Find where the given text appears and provide that cell's center as [x, y] coordinate. 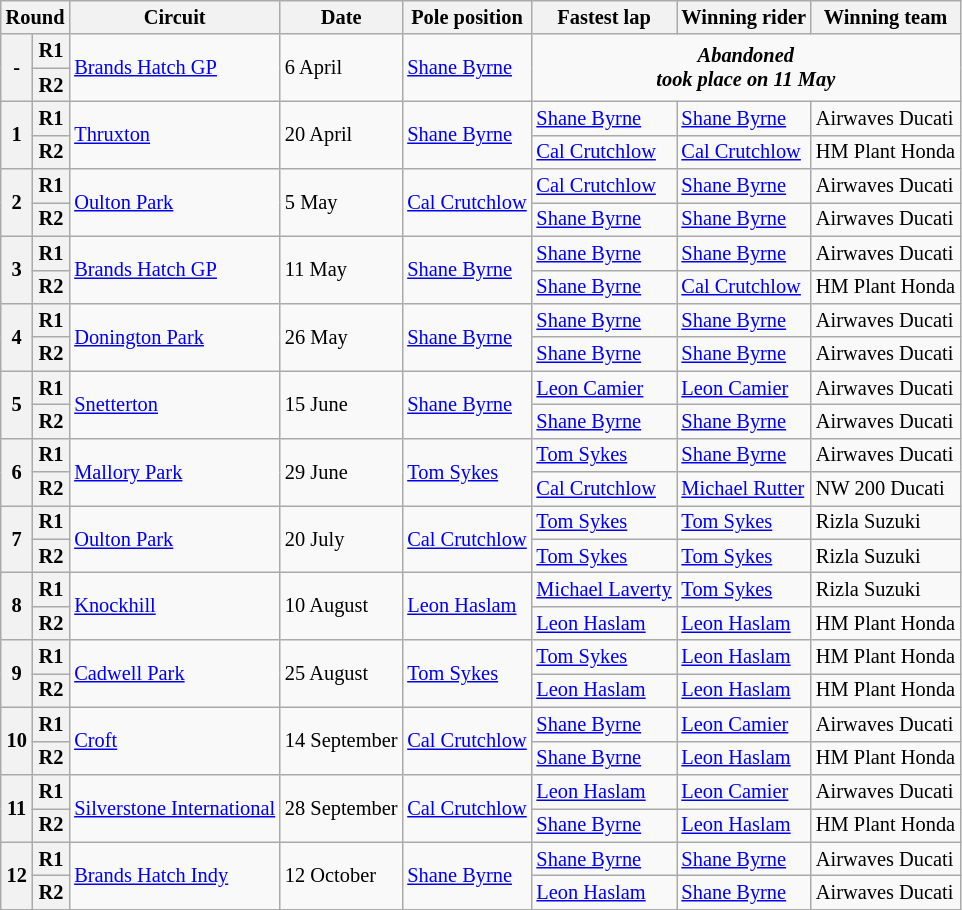
Donington Park [174, 336]
15 June [341, 404]
Michael Laverty [604, 589]
Round [36, 17]
9 [17, 674]
28 September [341, 808]
5 [17, 404]
6 April [341, 68]
Winning rider [744, 17]
11 May [341, 270]
3 [17, 270]
12 [17, 876]
10 August [341, 606]
8 [17, 606]
Fastest lap [604, 17]
2 [17, 202]
25 August [341, 674]
11 [17, 808]
Michael Rutter [744, 489]
Circuit [174, 17]
14 September [341, 740]
20 July [341, 538]
Silverstone International [174, 808]
Brands Hatch Indy [174, 876]
4 [17, 336]
20 April [341, 134]
Thruxton [174, 134]
5 May [341, 202]
1 [17, 134]
7 [17, 538]
Pole position [466, 17]
26 May [341, 336]
12 October [341, 876]
10 [17, 740]
Mallory Park [174, 472]
29 June [341, 472]
Abandonedtook place on 11 May [746, 68]
Knockhill [174, 606]
Date [341, 17]
NW 200 Ducati [886, 489]
Cadwell Park [174, 674]
- [17, 68]
Snetterton [174, 404]
6 [17, 472]
Winning team [886, 17]
Croft [174, 740]
